Return the [x, y] coordinate for the center point of the cell that contains the specified text.  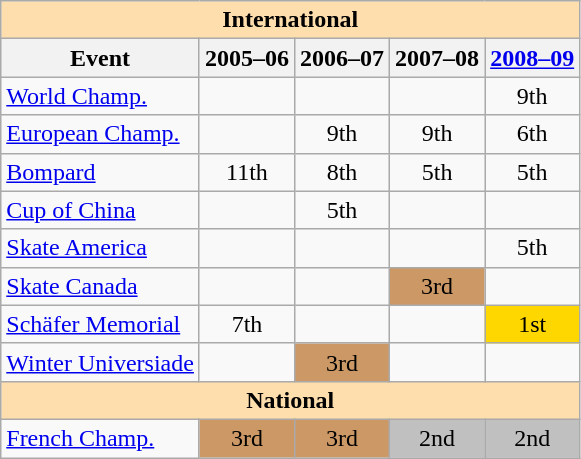
Winter Universiade [100, 362]
2005–06 [246, 58]
National [290, 400]
French Champ. [100, 438]
2007–08 [438, 58]
Cup of China [100, 210]
6th [532, 134]
Schäfer Memorial [100, 324]
Bompard [100, 172]
Skate America [100, 248]
International [290, 20]
2008–09 [532, 58]
European Champ. [100, 134]
1st [532, 324]
7th [246, 324]
2006–07 [342, 58]
Event [100, 58]
Skate Canada [100, 286]
11th [246, 172]
8th [342, 172]
World Champ. [100, 96]
